Detect which cell encompasses the target text, then output its (x, y) center coordinate. 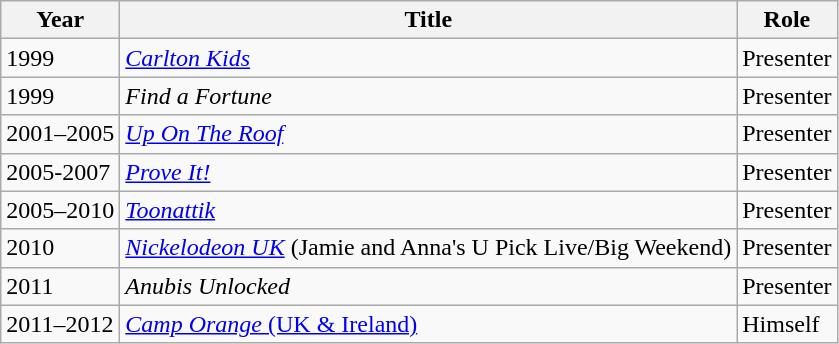
Title (428, 20)
2011–2012 (60, 324)
2005-2007 (60, 172)
Carlton Kids (428, 58)
Himself (787, 324)
Anubis Unlocked (428, 286)
Up On The Roof (428, 134)
2001–2005 (60, 134)
Nickelodeon UK (Jamie and Anna's U Pick Live/Big Weekend) (428, 248)
Toonattik (428, 210)
2011 (60, 286)
Find a Fortune (428, 96)
Prove It! (428, 172)
2010 (60, 248)
2005–2010 (60, 210)
Role (787, 20)
Year (60, 20)
Camp Orange (UK & Ireland) (428, 324)
